Output the (X, Y) coordinate of the center of the cell containing the given text.  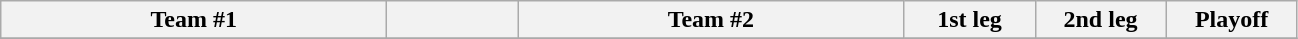
Playoff (1232, 20)
Team #1 (194, 20)
Team #2 (711, 20)
1st leg (970, 20)
2nd leg (1100, 20)
